Return the (x, y) coordinate for the center point of the cell that contains the specified text.  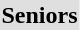
Seniors (40, 15)
